Locate the cell with the specified text and output its [x, y] center coordinate. 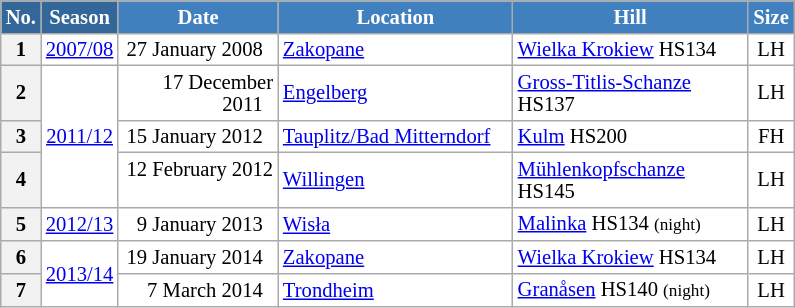
Gross-Titlis-Schanze HS137 [630, 92]
Trondheim [396, 290]
Season [80, 16]
Wisła [396, 224]
Hill [630, 16]
Location [396, 16]
5 [21, 224]
2007/08 [80, 49]
Malinka HS134 (night) [630, 224]
2011/12 [80, 136]
4 [21, 180]
Willingen [396, 180]
Size [770, 16]
Granåsen HS140 (night) [630, 290]
12 February 2012 [198, 180]
2 [21, 92]
3 [21, 136]
27 January 2008 [198, 49]
19 January 2014 [198, 256]
7 [21, 290]
15 January 2012 [198, 136]
Mühlenkopfschanze HS145 [630, 180]
No. [21, 16]
7 March 2014 [198, 290]
Kulm HS200 [630, 136]
2012/13 [80, 224]
Engelberg [396, 92]
6 [21, 256]
Date [198, 16]
Tauplitz/Bad Mitterndorf [396, 136]
2013/14 [80, 273]
1 [21, 49]
17 December 2011 [198, 92]
FH [770, 136]
9 January 2013 [198, 224]
